Search for the cell housing the specified text and yield its (X, Y) center coordinate. 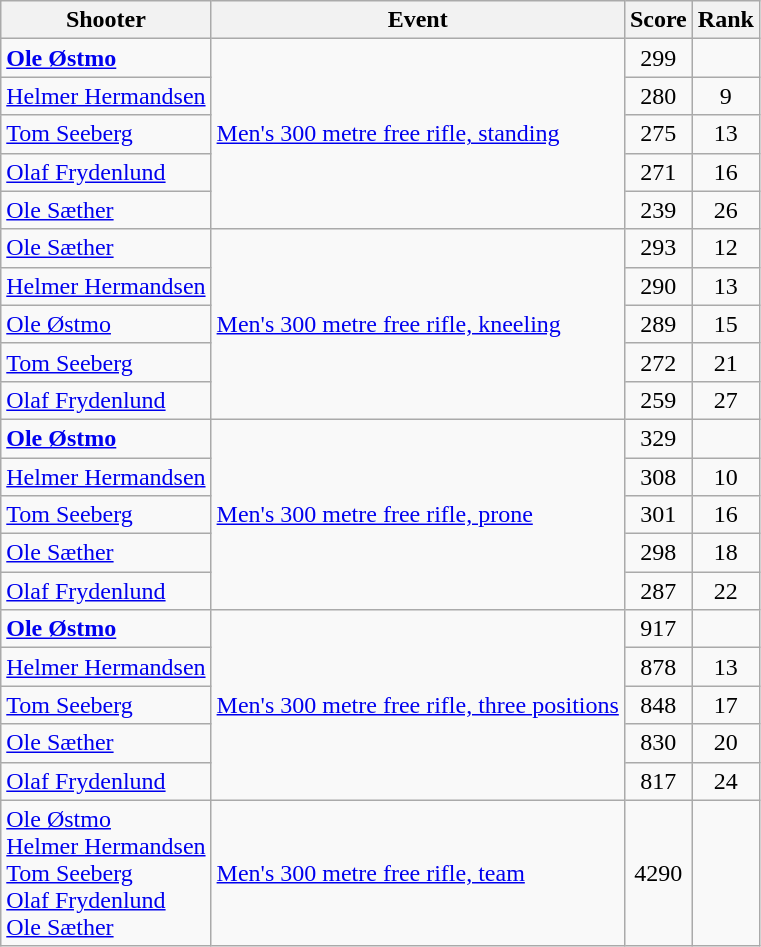
24 (726, 781)
9 (726, 96)
27 (726, 400)
917 (658, 629)
22 (726, 591)
308 (658, 477)
Men's 300 metre free rifle, prone (418, 514)
290 (658, 286)
830 (658, 743)
272 (658, 362)
20 (726, 743)
301 (658, 515)
Men's 300 metre free rifle, team (418, 873)
10 (726, 477)
271 (658, 172)
17 (726, 705)
Men's 300 metre free rifle, kneeling (418, 324)
Score (658, 20)
15 (726, 324)
21 (726, 362)
Men's 300 metre free rifle, three positions (418, 705)
817 (658, 781)
18 (726, 553)
289 (658, 324)
878 (658, 667)
Shooter (106, 20)
287 (658, 591)
4290 (658, 873)
293 (658, 248)
26 (726, 210)
280 (658, 96)
299 (658, 58)
12 (726, 248)
Men's 300 metre free rifle, standing (418, 134)
848 (658, 705)
259 (658, 400)
239 (658, 210)
275 (658, 134)
Event (418, 20)
Ole ØstmoHelmer HermandsenTom SeebergOlaf FrydenlundOle Sæther (106, 873)
329 (658, 438)
298 (658, 553)
Rank (726, 20)
